Provide the [X, Y] coordinate of the cell's center where the given text is located.  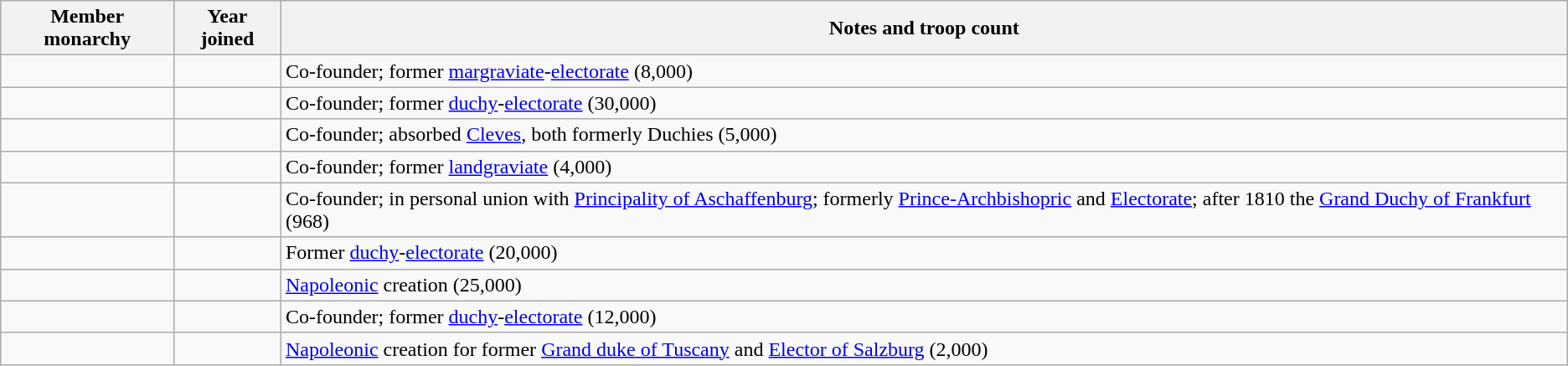
Co-founder; former duchy-electorate (30,000) [924, 103]
Napoleonic creation for former Grand duke of Tuscany and Elector of Salzburg (2,000) [924, 348]
Co-founder; former margraviate-electorate (8,000) [924, 71]
Member monarchy [87, 28]
Co-founder; former landgraviate (4,000) [924, 167]
Co-founder; absorbed Cleves, both formerly Duchies (5,000) [924, 135]
Co-founder; former duchy-electorate (12,000) [924, 317]
Former duchy-electorate (20,000) [924, 253]
Notes and troop count [924, 28]
Year joined [228, 28]
Napoleonic creation (25,000) [924, 285]
